Return the [X, Y] coordinate for the center point of the cell that contains the specified text.  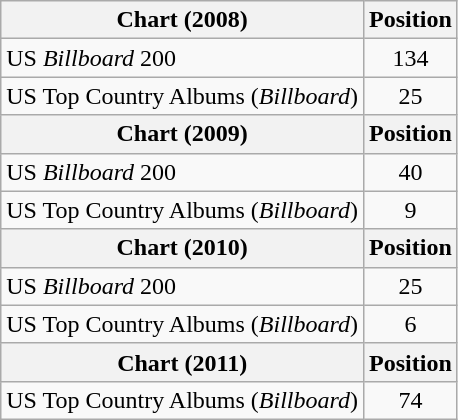
Chart (2008) [182, 20]
134 [411, 58]
6 [411, 324]
9 [411, 210]
Chart (2009) [182, 134]
Chart (2010) [182, 248]
40 [411, 172]
74 [411, 400]
Chart (2011) [182, 362]
